Extract the (x, y) coordinate from the center of the cell holding the provided text.  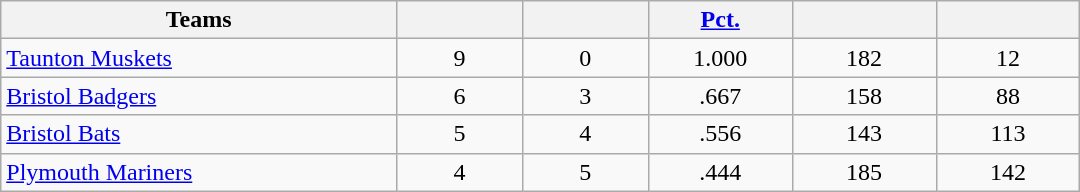
.444 (720, 172)
.556 (720, 134)
12 (1008, 58)
9 (459, 58)
Pct. (720, 20)
185 (864, 172)
3 (585, 96)
0 (585, 58)
182 (864, 58)
Taunton Muskets (199, 58)
143 (864, 134)
Bristol Badgers (199, 96)
158 (864, 96)
142 (1008, 172)
1.000 (720, 58)
Teams (199, 20)
Bristol Bats (199, 134)
.667 (720, 96)
Plymouth Mariners (199, 172)
113 (1008, 134)
6 (459, 96)
88 (1008, 96)
